Find where the given text appears and provide that cell's center as [x, y] coordinate. 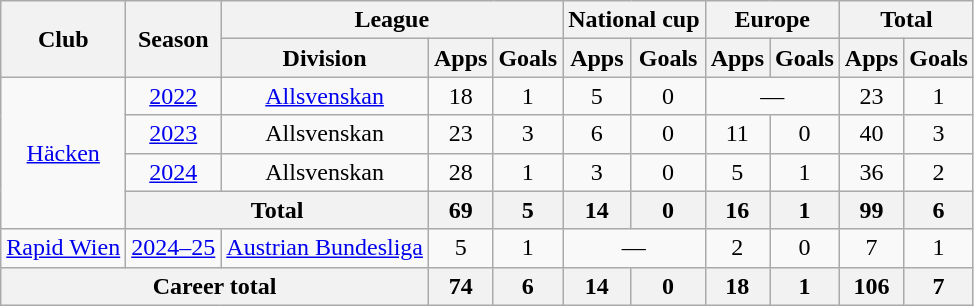
Häcken [64, 153]
99 [871, 210]
69 [460, 210]
11 [737, 134]
36 [871, 172]
40 [871, 134]
Season [174, 39]
2023 [174, 134]
Europe [772, 20]
106 [871, 286]
74 [460, 286]
2024–25 [174, 248]
2024 [174, 172]
Rapid Wien [64, 248]
National cup [634, 20]
2022 [174, 96]
16 [737, 210]
Division [325, 58]
28 [460, 172]
Club [64, 39]
Career total [215, 286]
League [392, 20]
Austrian Bundesliga [325, 248]
